Detect which cell encompasses the target text, then output its [X, Y] center coordinate. 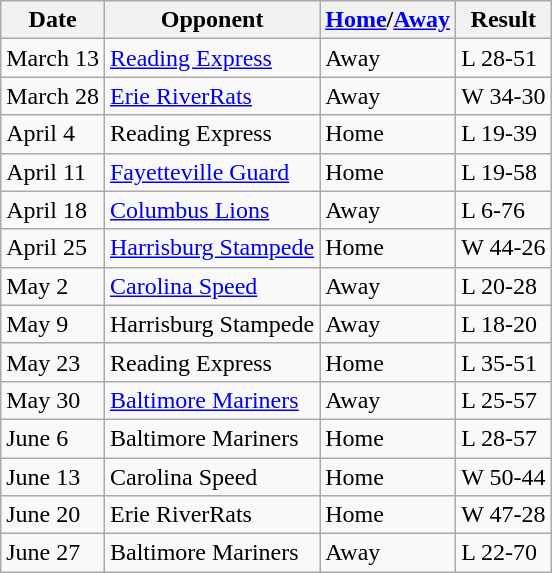
W 34-30 [504, 96]
L 20-28 [504, 286]
L 35-51 [504, 362]
Date [53, 20]
L 22-70 [504, 553]
May 23 [53, 362]
Opponent [212, 20]
June 27 [53, 553]
L 25-57 [504, 400]
March 13 [53, 58]
Fayetteville Guard [212, 172]
Result [504, 20]
May 30 [53, 400]
Home/Away [388, 20]
May 9 [53, 324]
L 19-39 [504, 134]
April 4 [53, 134]
L 28-57 [504, 438]
April 25 [53, 248]
May 2 [53, 286]
W 47-28 [504, 515]
June 20 [53, 515]
Columbus Lions [212, 210]
W 50-44 [504, 477]
March 28 [53, 96]
L 6-76 [504, 210]
W 44-26 [504, 248]
L 18-20 [504, 324]
April 18 [53, 210]
April 11 [53, 172]
L 19-58 [504, 172]
June 13 [53, 477]
June 6 [53, 438]
L 28-51 [504, 58]
